For the text-containing cell, return its midpoint in (x, y) coordinate format. 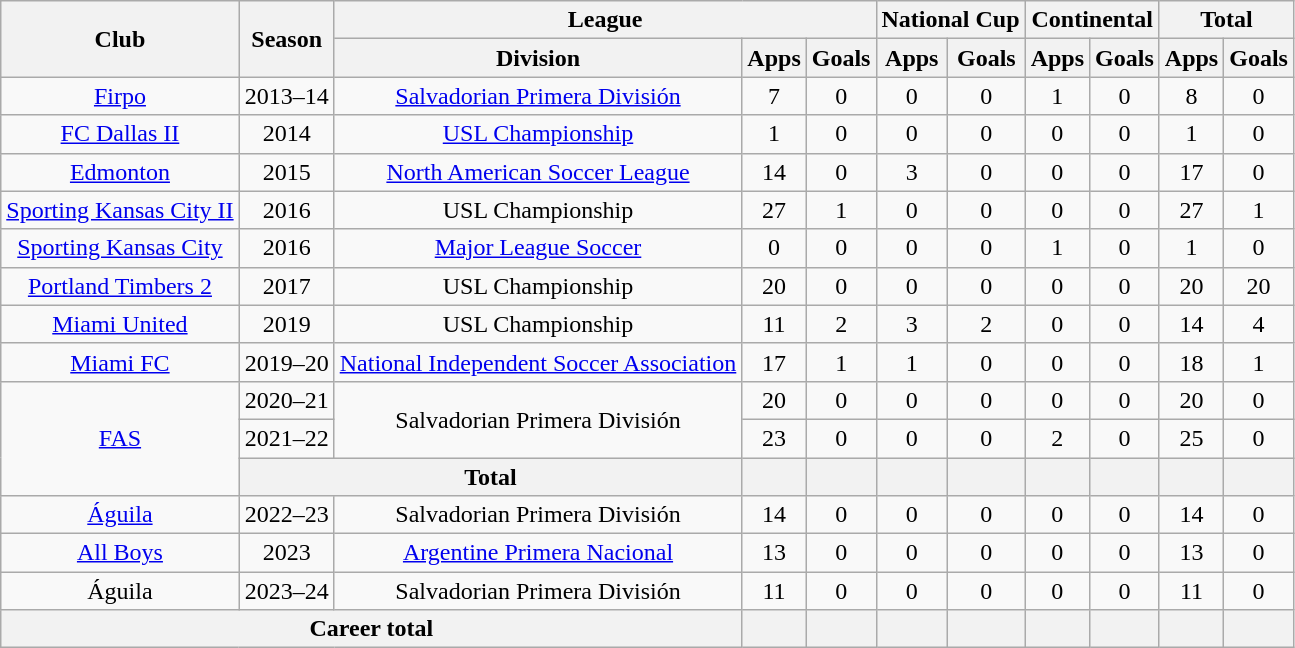
23 (774, 438)
FAS (120, 438)
Career total (372, 629)
7 (774, 96)
National Independent Soccer Association (538, 362)
Club (120, 39)
National Cup (950, 20)
North American Soccer League (538, 172)
Division (538, 58)
4 (1259, 324)
2015 (286, 172)
Season (286, 39)
2014 (286, 134)
FC Dallas II (120, 134)
Sporting Kansas City (120, 248)
League (605, 20)
2019–20 (286, 362)
Miami United (120, 324)
All Boys (120, 553)
Firpo (120, 96)
2022–23 (286, 515)
2020–21 (286, 400)
2023 (286, 553)
8 (1191, 96)
2013–14 (286, 96)
Sporting Kansas City II (120, 210)
Major League Soccer (538, 248)
Miami FC (120, 362)
25 (1191, 438)
Continental (1092, 20)
2021–22 (286, 438)
Edmonton (120, 172)
Portland Timbers 2 (120, 286)
2023–24 (286, 591)
18 (1191, 362)
2019 (286, 324)
2017 (286, 286)
Argentine Primera Nacional (538, 553)
